Locate the cell with the specified text and output its (X, Y) center coordinate. 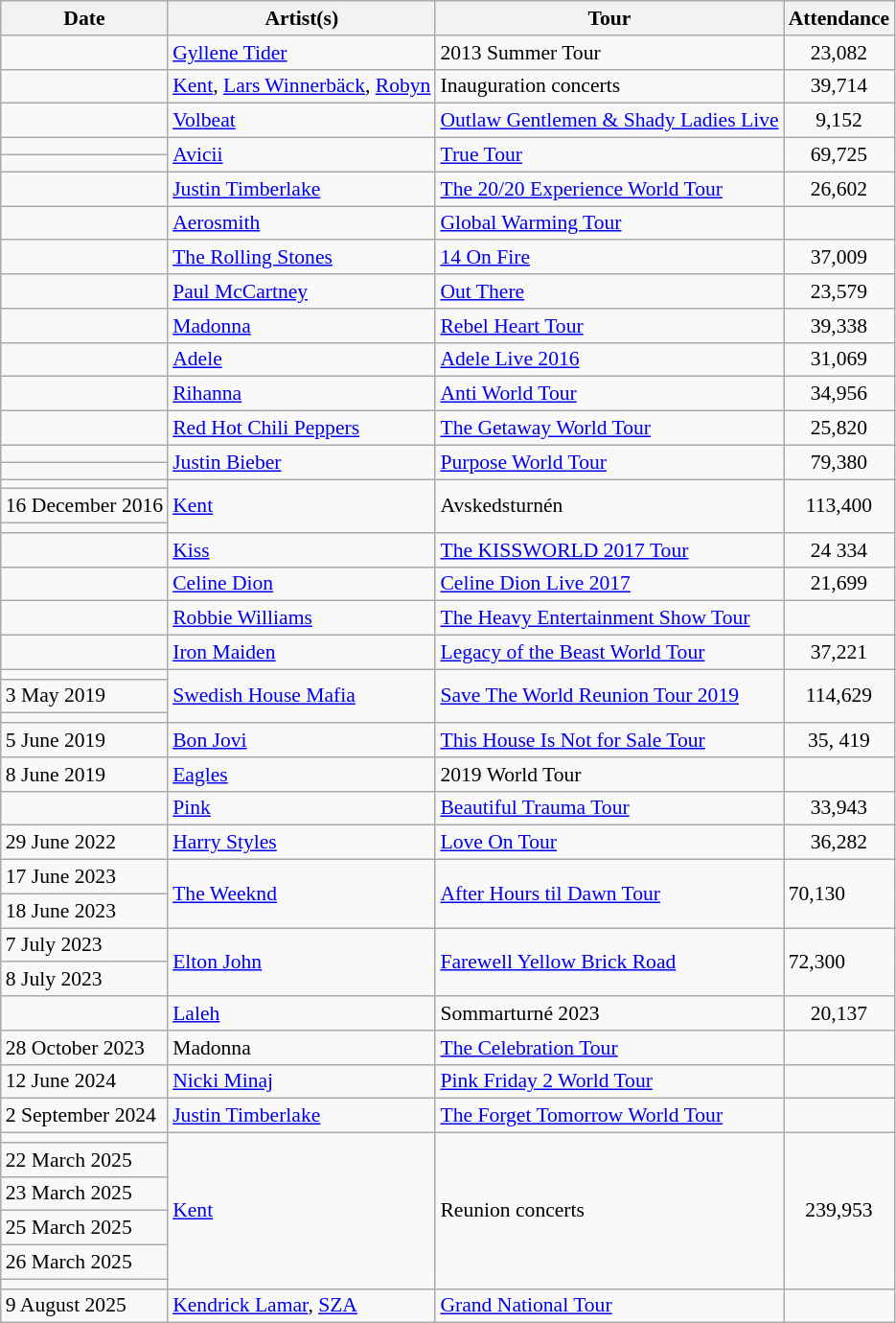
26 March 2025 (84, 1263)
Nicki Minaj (301, 1081)
8 July 2023 (84, 980)
Aerosmith (301, 223)
Gyllene Tider (301, 53)
Pink (301, 808)
After Hours til Dawn Tour (609, 894)
Grand National Tour (609, 1306)
Save The World Reunion Tour 2019 (609, 696)
26,602 (839, 189)
Robbie Williams (301, 618)
37,009 (839, 258)
9 August 2025 (84, 1306)
Beautiful Trauma Tour (609, 808)
23 March 2025 (84, 1194)
34,956 (839, 394)
7 July 2023 (84, 945)
Celine Dion Live 2017 (609, 584)
True Tour (609, 155)
Outlaw Gentlemen & Shady Ladies Live (609, 121)
31,069 (839, 360)
16 December 2016 (84, 506)
24 334 (839, 550)
Adele (301, 360)
25 March 2025 (84, 1228)
79,380 (839, 462)
The Forget Tomorrow World Tour (609, 1116)
The Weeknd (301, 894)
The Celebration Tour (609, 1048)
Reunion concerts (609, 1212)
Love On Tour (609, 843)
35, 419 (839, 740)
17 June 2023 (84, 877)
Legacy of the Beast World Tour (609, 653)
Inauguration concerts (609, 86)
Harry Styles (301, 843)
29 June 2022 (84, 843)
The 20/20 Experience World Tour (609, 189)
Farewell Yellow Brick Road (609, 963)
12 June 2024 (84, 1081)
2019 World Tour (609, 775)
Kiss (301, 550)
25,820 (839, 429)
Global Warming Tour (609, 223)
Paul McCartney (301, 291)
9,152 (839, 121)
Rebel Heart Tour (609, 326)
Laleh (301, 1013)
239,953 (839, 1212)
33,943 (839, 808)
Bon Jovi (301, 740)
Avicii (301, 155)
39,714 (839, 86)
14 On Fire (609, 258)
39,338 (839, 326)
Eagles (301, 775)
This House Is Not for Sale Tour (609, 740)
8 June 2019 (84, 775)
21,699 (839, 584)
Kendrick Lamar, SZA (301, 1306)
2013 Summer Tour (609, 53)
Date (84, 18)
37,221 (839, 653)
The Heavy Entertainment Show Tour (609, 618)
Pink Friday 2 World Tour (609, 1081)
Swedish House Mafia (301, 696)
Sommarturné 2023 (609, 1013)
Out There (609, 291)
Attendance (839, 18)
72,300 (839, 963)
69,725 (839, 155)
20,137 (839, 1013)
Iron Maiden (301, 653)
Celine Dion (301, 584)
Adele Live 2016 (609, 360)
28 October 2023 (84, 1048)
23,579 (839, 291)
23,082 (839, 53)
Tour (609, 18)
22 March 2025 (84, 1160)
70,130 (839, 894)
113,400 (839, 506)
3 May 2019 (84, 696)
The Getaway World Tour (609, 429)
Purpose World Tour (609, 462)
114,629 (839, 696)
The Rolling Stones (301, 258)
Rihanna (301, 394)
Volbeat (301, 121)
Anti World Tour (609, 394)
Artist(s) (301, 18)
5 June 2019 (84, 740)
Red Hot Chili Peppers (301, 429)
Avskedsturnén (609, 506)
Kent, Lars Winnerbäck, Robyn (301, 86)
2 September 2024 (84, 1116)
The KISSWORLD 2017 Tour (609, 550)
Elton John (301, 963)
18 June 2023 (84, 911)
36,282 (839, 843)
Justin Bieber (301, 462)
